Identify which cell holds the provided text, then report its (X, Y) central coordinate. 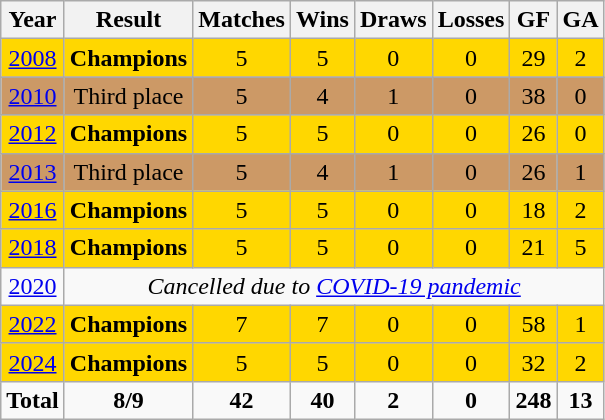
42 (242, 400)
40 (322, 400)
Draws (393, 20)
2008 (33, 58)
2012 (33, 134)
21 (534, 248)
Cancelled due to COVID-19 pandemic (334, 286)
2018 (33, 248)
Result (128, 20)
2013 (33, 172)
2022 (33, 324)
Losses (471, 20)
2020 (33, 286)
Total (33, 400)
8/9 (128, 400)
13 (580, 400)
2010 (33, 96)
GA (580, 20)
38 (534, 96)
GF (534, 20)
58 (534, 324)
29 (534, 58)
2024 (33, 362)
18 (534, 210)
32 (534, 362)
248 (534, 400)
Wins (322, 20)
Matches (242, 20)
Year (33, 20)
2016 (33, 210)
